From the cell containing the given text, extract its center point as [x, y] coordinate. 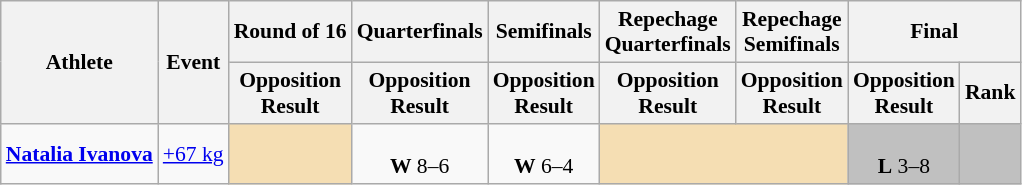
Repechage Semifinals [792, 32]
Round of 16 [290, 32]
Semifinals [544, 32]
Rank [990, 92]
W 8–6 [420, 154]
Repechage Quarterfinals [668, 32]
W 6–4 [544, 154]
Event [194, 62]
+67 kg [194, 154]
Natalia Ivanova [80, 154]
L 3–8 [904, 154]
Final [934, 32]
Quarterfinals [420, 32]
Athlete [80, 62]
